From the cell containing the given text, extract its center point as [x, y] coordinate. 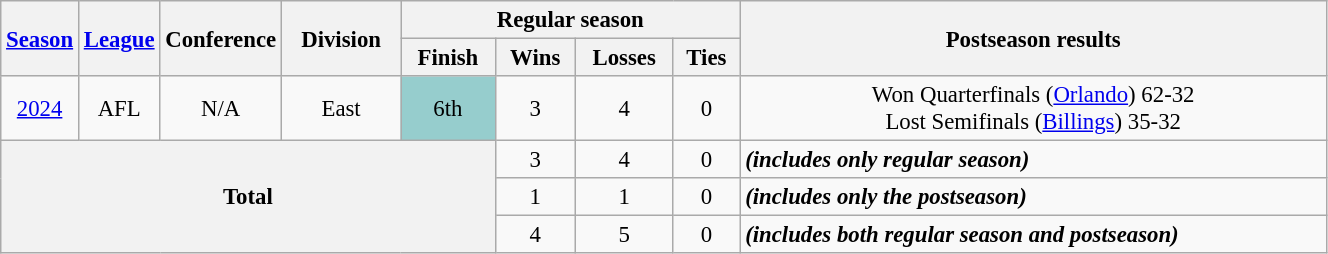
(includes only the postseason) [1034, 197]
Wins [535, 58]
2024 [40, 108]
(includes both regular season and postseason) [1034, 235]
Regular season [570, 20]
Won Quarterfinals (Orlando) 62-32 Lost Semifinals (Billings) 35-32 [1034, 108]
N/A [221, 108]
Season [40, 38]
Postseason results [1034, 38]
Total [248, 198]
(includes only regular season) [1034, 160]
AFL [118, 108]
6th [448, 108]
East [340, 108]
Division [340, 38]
League [118, 38]
Ties [706, 58]
5 [624, 235]
Losses [624, 58]
Conference [221, 38]
Finish [448, 58]
